From the cell containing the given text, extract its center point as [X, Y] coordinate. 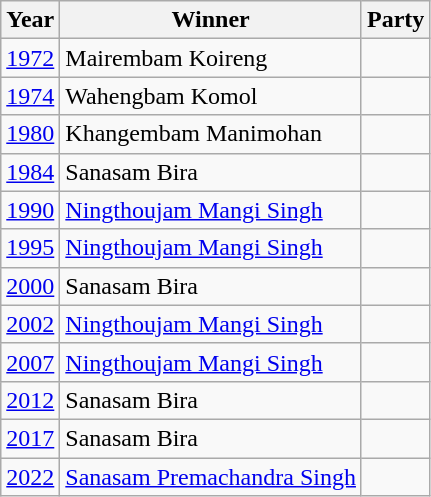
Wahengbam Komol [211, 96]
2012 [30, 400]
1980 [30, 134]
1984 [30, 172]
1995 [30, 248]
1974 [30, 96]
Party [395, 20]
Year [30, 20]
2022 [30, 477]
Khangembam Manimohan [211, 134]
2002 [30, 324]
Mairembam Koireng [211, 58]
Sanasam Premachandra Singh [211, 477]
1990 [30, 210]
1972 [30, 58]
2000 [30, 286]
2017 [30, 438]
Winner [211, 20]
2007 [30, 362]
